Detect which cell encompasses the target text, then output its (X, Y) center coordinate. 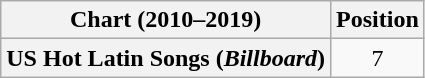
US Hot Latin Songs (Billboard) (166, 58)
Chart (2010–2019) (166, 20)
Position (378, 20)
7 (378, 58)
